Capture the cell that displays the provided text and extract its (X, Y) central coordinate. 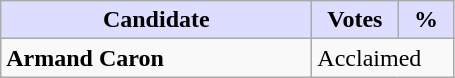
Votes (355, 20)
Armand Caron (156, 58)
% (426, 20)
Acclaimed (383, 58)
Candidate (156, 20)
